Determine the [x, y] coordinate at the center of the cell enclosing the given text.  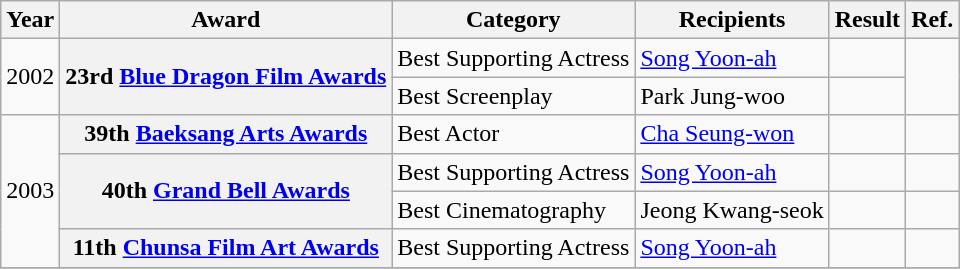
Category [514, 20]
Best Screenplay [514, 96]
11th Chunsa Film Art Awards [226, 248]
Ref. [932, 20]
Result [867, 20]
40th Grand Bell Awards [226, 191]
2003 [30, 191]
Award [226, 20]
39th Baeksang Arts Awards [226, 134]
Jeong Kwang-seok [732, 210]
Best Actor [514, 134]
2002 [30, 77]
Park Jung-woo [732, 96]
Cha Seung-won [732, 134]
Year [30, 20]
23rd Blue Dragon Film Awards [226, 77]
Best Cinematography [514, 210]
Recipients [732, 20]
